Return the [x, y] coordinate for the center point of the cell that contains the specified text.  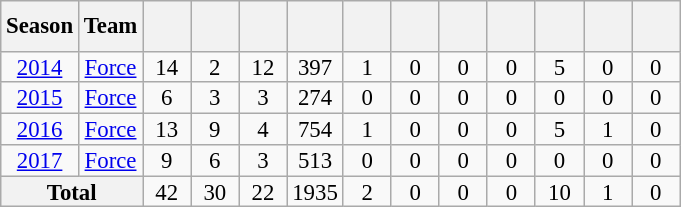
30 [215, 192]
2014 [40, 66]
2016 [40, 130]
513 [315, 160]
13 [167, 130]
42 [167, 192]
14 [167, 66]
12 [263, 66]
22 [263, 192]
1935 [315, 192]
2015 [40, 98]
754 [315, 130]
Team [110, 26]
397 [315, 66]
4 [263, 130]
Total [72, 192]
10 [559, 192]
Season [40, 26]
2017 [40, 160]
274 [315, 98]
